Pinpoint the cell where the given text exists, returning its (X, Y) midpoint coordinate. 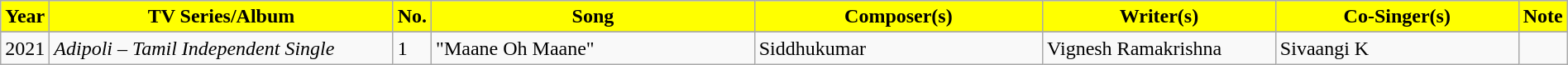
Note (1543, 17)
2021 (25, 48)
Sivaangi K (1397, 48)
Composer(s) (898, 17)
1 (412, 48)
Adipoli – Tamil Independent Single (222, 48)
Vignesh Ramakrishna (1159, 48)
Writer(s) (1159, 17)
TV Series/Album (222, 17)
No. (412, 17)
Year (25, 17)
Co-Singer(s) (1397, 17)
Siddhukumar (898, 48)
Song (594, 17)
"Maane Oh Maane" (594, 48)
